Search for the cell housing the specified text and yield its [x, y] center coordinate. 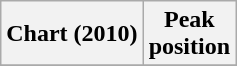
Chart (2010) [72, 34]
Peakposition [189, 34]
